Provide the [x, y] coordinate of the cell's center where the given text is located.  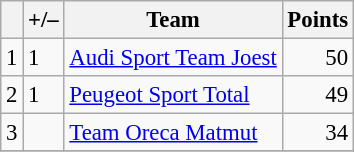
Points [318, 20]
34 [318, 133]
2 [12, 95]
Audi Sport Team Joest [173, 58]
49 [318, 95]
Team [173, 20]
3 [12, 133]
Peugeot Sport Total [173, 95]
Team Oreca Matmut [173, 133]
50 [318, 58]
+/– [44, 20]
